Capture the cell that displays the provided text and extract its [x, y] central coordinate. 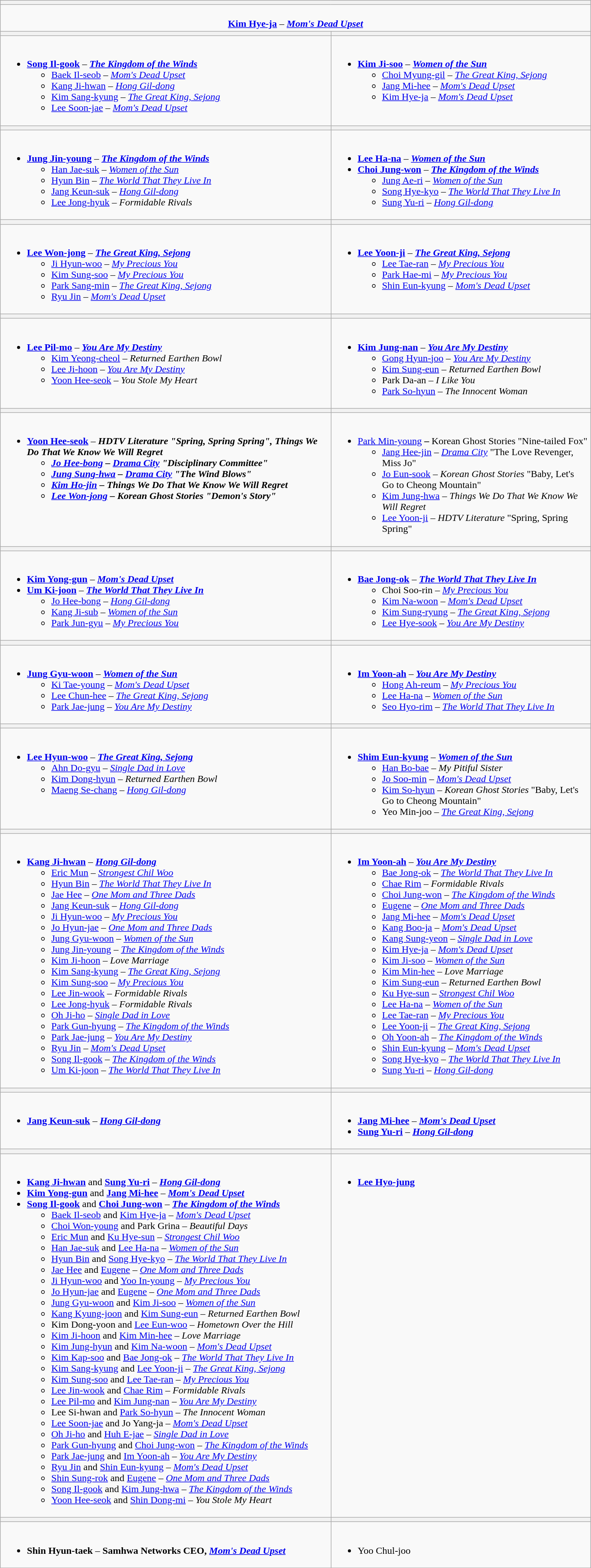
Kim Hye-ja – Mom's Dead Upset [296, 18]
Jung Gyu-woon – Women of the SunKi Tae-young – Mom's Dead UpsetLee Chun-hee – The Great King, SejongPark Jae-jung – You Are My Destiny [166, 685]
Jang Mi-hee – Mom's Dead UpsetSung Yu-ri – Hong Gil-dong [461, 1121]
Jang Keun-suk – Hong Gil-dong [166, 1121]
Shin Hyun-taek – Samhwa Networks CEO, Mom's Dead Upset [166, 1544]
Lee Hyo-jung [461, 1335]
Im Yoon-ah – You Are My DestinyHong Ah-reum – My Precious YouLee Ha-na – Women of the SunSeo Hyo-rim – The World That They Live In [461, 685]
Kim Ji-soo – Women of the SunChoi Myung-gil – The Great King, SejongJang Mi-hee – Mom's Dead UpsetKim Hye-ja – Mom's Dead Upset [461, 80]
Yoo Chul-joo [461, 1544]
Lee Yoon-ji – The Great King, SejongLee Tae-ran – My Precious YouPark Hae-mi – My Precious YouShin Eun-kyung – Mom's Dead Upset [461, 269]
Lee Pil-mo – You Are My DestinyKim Yeong-cheol – Returned Earthen BowlLee Ji-hoon – You Are My DestinyYoon Hee-seok – You Stole My Heart [166, 363]
Lee Hyun-woo – The Great King, SejongAhn Do-gyu – Single Dad in LoveKim Dong-hyun – Returned Earthen BowlMaeng Se-chang – Hong Gil-dong [166, 779]
